Scan for the cell matching the given text and deliver its [x, y] coordinate at center. 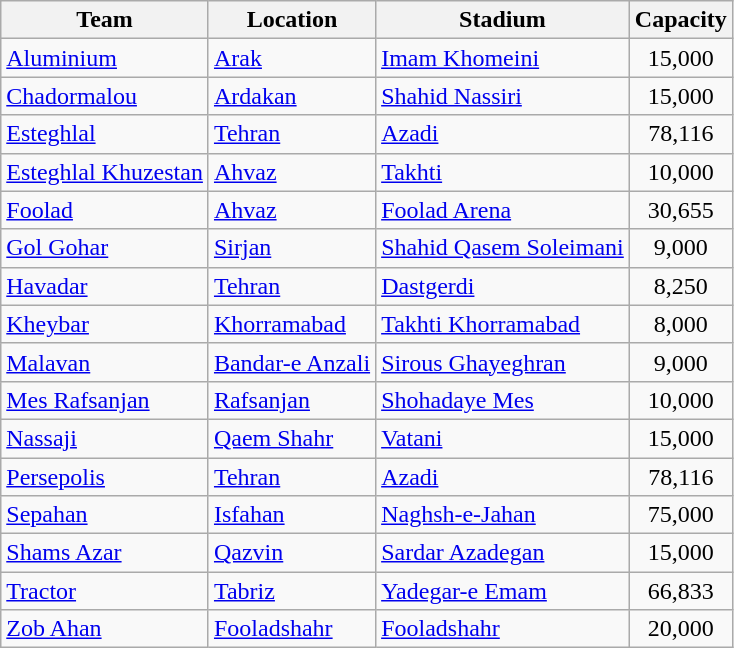
20,000 [680, 629]
Sepahan [105, 515]
Location [292, 20]
Takhti [503, 172]
Qazvin [292, 553]
Stadium [503, 20]
Zob Ahan [105, 629]
Yadegar-e Emam [503, 591]
Khorramabad [292, 324]
Shahid Nassiri [503, 96]
Kheybar [105, 324]
Shohadaye Mes [503, 400]
Qaem Shahr [292, 438]
Nassaji [105, 438]
Aluminium [105, 58]
Dastgerdi [503, 286]
Naghsh-e-Jahan [503, 515]
Esteghlal Khuzestan [105, 172]
66,833 [680, 591]
Rafsanjan [292, 400]
Arak [292, 58]
Capacity [680, 20]
Isfahan [292, 515]
Sirous Ghayeghran [503, 362]
Foolad Arena [503, 210]
Tabriz [292, 591]
Imam Khomeini [503, 58]
Havadar [105, 286]
Sirjan [292, 248]
Team [105, 20]
Persepolis [105, 477]
Vatani [503, 438]
8,250 [680, 286]
Ardakan [292, 96]
Tractor [105, 591]
Shahid Qasem Soleimani [503, 248]
Takhti Khorramabad [503, 324]
Gol Gohar [105, 248]
75,000 [680, 515]
30,655 [680, 210]
Bandar-e Anzali [292, 362]
Esteghlal [105, 134]
Foolad [105, 210]
Sardar Azadegan [503, 553]
Shams Azar [105, 553]
Mes Rafsanjan [105, 400]
Malavan [105, 362]
Chadormalou [105, 96]
8,000 [680, 324]
